Return (X, Y) of the center of cell containing provided text 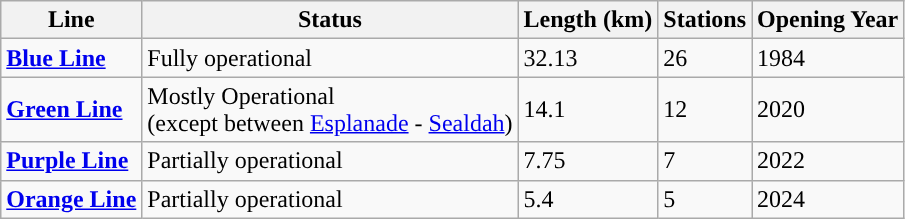
32.13 (588, 58)
7.75 (588, 161)
2022 (828, 161)
Orange Line (72, 199)
Green Line (72, 110)
Line (72, 20)
Opening Year (828, 20)
Stations (705, 20)
26 (705, 58)
2020 (828, 110)
Fully operational (330, 58)
1984 (828, 58)
2024 (828, 199)
Mostly Operational(except between Esplanade - Sealdah) (330, 110)
Blue Line (72, 58)
5 (705, 199)
5.4 (588, 199)
Length (km) (588, 20)
Status (330, 20)
14.1 (588, 110)
12 (705, 110)
7 (705, 161)
Purple Line (72, 161)
